Identify which cell holds the provided text, then report its [x, y] central coordinate. 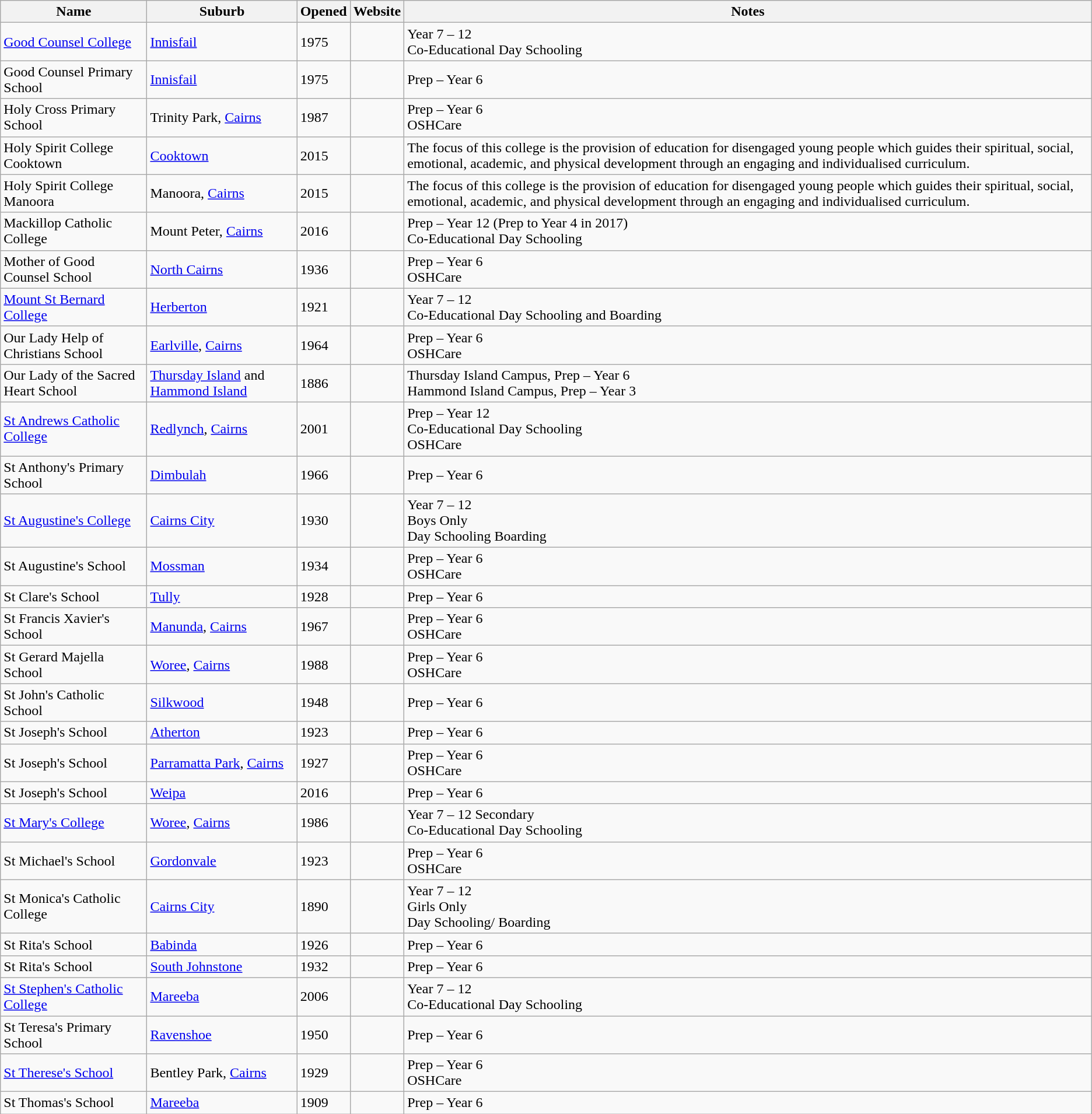
1966 [323, 475]
St Gerard Majella School [73, 665]
Good Counsel College [73, 42]
1929 [323, 1073]
Parramatta Park, Cairns [222, 763]
Tully [222, 597]
Year 7 – 12 SecondaryCo-Educational Day Schooling [748, 822]
Suburb [222, 12]
Opened [323, 12]
St John's Catholic School [73, 702]
2001 [323, 429]
Good Counsel Primary School [73, 79]
2006 [323, 996]
1890 [323, 906]
1936 [323, 269]
Mackillop Catholic College [73, 231]
Year 7 – 12Co-Educational Day Schooling and Boarding [748, 307]
St Augustine's School [73, 567]
Silkwood [222, 702]
St Monica's Catholic College [73, 906]
Gordonvale [222, 861]
Year 7 – 12Boys OnlyDay Schooling Boarding [748, 521]
Mount St Bernard College [73, 307]
Thursday Island and Hammond Island [222, 383]
Our Lady Help of Christians School [73, 345]
1921 [323, 307]
1932 [323, 966]
South Johnstone [222, 966]
St Anthony's Primary School [73, 475]
1987 [323, 118]
Mother of Good Counsel School [73, 269]
Ravenshoe [222, 1035]
Herberton [222, 307]
1988 [323, 665]
Notes [748, 12]
Cooktown [222, 155]
St Clare's School [73, 597]
1926 [323, 944]
North Cairns [222, 269]
Redlynch, Cairns [222, 429]
Trinity Park, Cairns [222, 118]
St Mary's College [73, 822]
St Therese's School [73, 1073]
Thursday Island Campus, Prep – Year 6Hammond Island Campus, Prep – Year 3 [748, 383]
Our Lady of the Sacred Heart School [73, 383]
1948 [323, 702]
1967 [323, 626]
Manunda, Cairns [222, 626]
St Stephen's Catholic College [73, 996]
St Augustine's College [73, 521]
Prep – Year 12Co-Educational Day SchoolingOSHCare [748, 429]
1950 [323, 1035]
Website [377, 12]
Prep – Year 12 (Prep to Year 4 in 2017)Co-Educational Day Schooling [748, 231]
Bentley Park, Cairns [222, 1073]
1909 [323, 1103]
Earlville, Cairns [222, 345]
Holy Spirit College Cooktown [73, 155]
Mount Peter, Cairns [222, 231]
1964 [323, 345]
Mossman [222, 567]
1934 [323, 567]
Weipa [222, 793]
St Thomas's School [73, 1103]
1986 [323, 822]
Name [73, 12]
St Michael's School [73, 861]
1928 [323, 597]
1930 [323, 521]
1927 [323, 763]
Babinda [222, 944]
St Teresa's Primary School [73, 1035]
Atherton [222, 733]
Manoora, Cairns [222, 194]
St Francis Xavier's School [73, 626]
Holy Cross Primary School [73, 118]
Dimbulah [222, 475]
1886 [323, 383]
St Andrews Catholic College [73, 429]
Year 7 – 12Girls OnlyDay Schooling/ Boarding [748, 906]
Holy Spirit College Manoora [73, 194]
